From the cell containing the given text, extract its center point as [X, Y] coordinate. 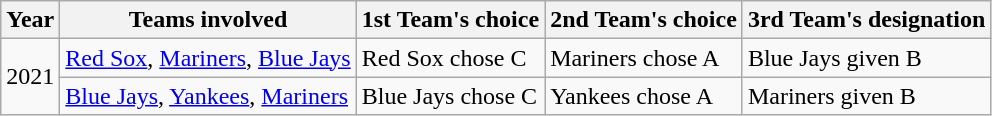
2nd Team's choice [644, 20]
Blue Jays, Yankees, Mariners [208, 96]
Mariners given B [866, 96]
2021 [30, 77]
Mariners chose A [644, 58]
Yankees chose A [644, 96]
Red Sox chose C [450, 58]
Blue Jays chose C [450, 96]
Teams involved [208, 20]
3rd Team's designation [866, 20]
Red Sox, Mariners, Blue Jays [208, 58]
1st Team's choice [450, 20]
Blue Jays given B [866, 58]
Year [30, 20]
